Provide the (X, Y) coordinate of the cell's center where the given text is located.  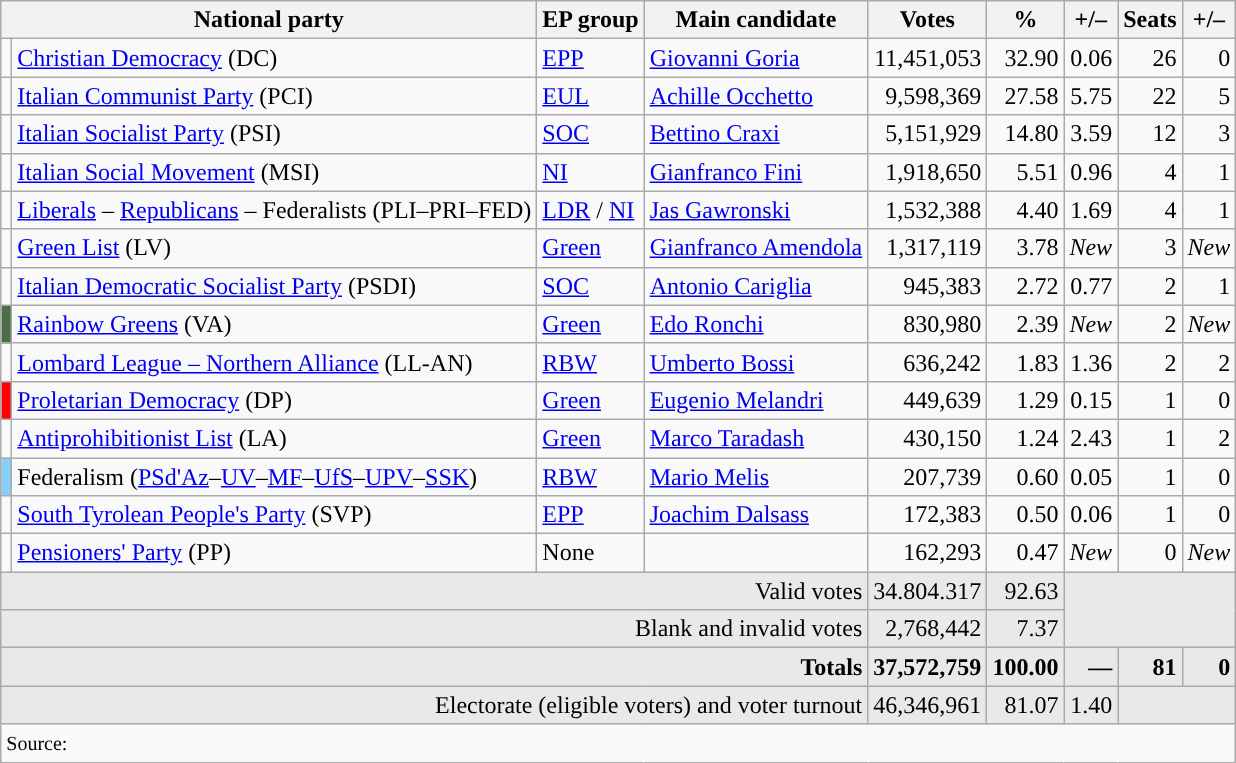
0.50 (1026, 515)
Valid votes (434, 591)
0.60 (1026, 477)
1.69 (1091, 210)
34.804.317 (928, 591)
3.78 (1026, 248)
81.07 (1026, 705)
Green List (LV) (274, 248)
1.29 (1026, 400)
— (1091, 667)
1,918,650 (928, 172)
22 (1150, 96)
Jas Gawronski (756, 210)
7.37 (1026, 629)
0.77 (1091, 286)
None (590, 553)
449,639 (928, 400)
Gianfranco Amendola (756, 248)
LDR / NI (590, 210)
Christian Democracy (DC) (274, 58)
Gianfranco Fini (756, 172)
Totals (434, 667)
945,383 (928, 286)
2.39 (1026, 324)
0.47 (1026, 553)
Votes (928, 20)
Liberals – Republicans – Federalists (PLI–PRI–FED) (274, 210)
0.96 (1091, 172)
162,293 (928, 553)
Joachim Dalsass (756, 515)
Seats (1150, 20)
2.72 (1026, 286)
830,980 (928, 324)
Italian Communist Party (PCI) (274, 96)
5.75 (1091, 96)
Source: (618, 743)
South Tyrolean People's Party (SVP) (274, 515)
National party (269, 20)
Main candidate (756, 20)
92.63 (1026, 591)
9,598,369 (928, 96)
5 (1209, 96)
3.59 (1091, 134)
Giovanni Goria (756, 58)
46,346,961 (928, 705)
26 (1150, 58)
EUL (590, 96)
1,532,388 (928, 210)
32.90 (1026, 58)
1.24 (1026, 438)
% (1026, 20)
5,151,929 (928, 134)
Antiprohibitionist List (LA) (274, 438)
14.80 (1026, 134)
EP group (590, 20)
0.05 (1091, 477)
Blank and invalid votes (434, 629)
Bettino Craxi (756, 134)
12 (1150, 134)
Umberto Bossi (756, 362)
636,242 (928, 362)
37,572,759 (928, 667)
1.40 (1091, 705)
Italian Socialist Party (PSI) (274, 134)
Italian Democratic Socialist Party (PSDI) (274, 286)
Italian Social Movement (MSI) (274, 172)
172,383 (928, 515)
207,739 (928, 477)
Eugenio Melandri (756, 400)
430,150 (928, 438)
1.36 (1091, 362)
Proletarian Democracy (DP) (274, 400)
5.51 (1026, 172)
Antonio Cariglia (756, 286)
Edo Ronchi (756, 324)
NI (590, 172)
4.40 (1026, 210)
Rainbow Greens (VA) (274, 324)
1,317,119 (928, 248)
Achille Occhetto (756, 96)
Electorate (eligible voters) and voter turnout (434, 705)
2.43 (1091, 438)
Marco Taradash (756, 438)
Mario Melis (756, 477)
1.83 (1026, 362)
2,768,442 (928, 629)
Lombard League – Northern Alliance (LL-AN) (274, 362)
11,451,053 (928, 58)
27.58 (1026, 96)
0.15 (1091, 400)
Federalism (PSd'Az–UV–MF–UfS–UPV–SSK) (274, 477)
Pensioners' Party (PP) (274, 553)
81 (1150, 667)
100.00 (1026, 667)
